Identify which cell holds the provided text, then report its (x, y) central coordinate. 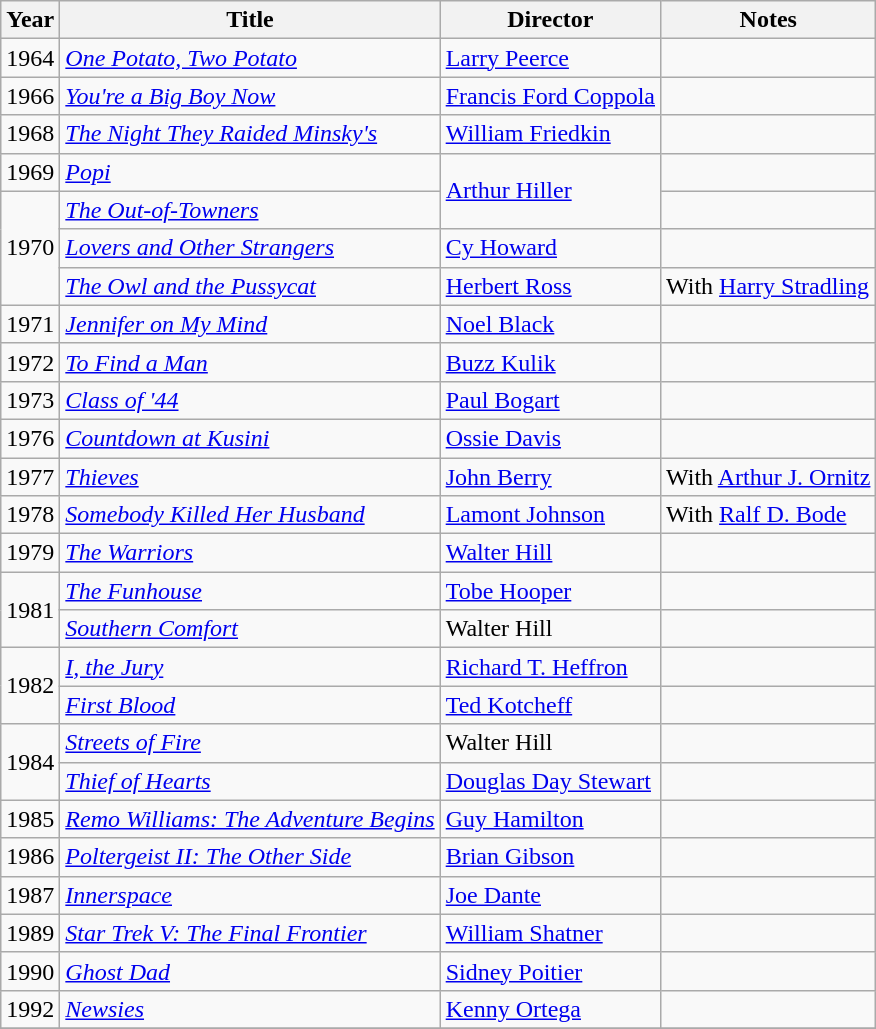
Joe Dante (550, 895)
Tobe Hooper (550, 591)
1970 (30, 248)
One Potato, Two Potato (250, 58)
1972 (30, 362)
Paul Bogart (550, 400)
Notes (768, 20)
Somebody Killed Her Husband (250, 515)
1971 (30, 324)
Thief of Hearts (250, 781)
1984 (30, 762)
Star Trek V: The Final Frontier (250, 933)
I, the Jury (250, 667)
1964 (30, 58)
The Owl and the Pussycat (250, 286)
Newsies (250, 1009)
1969 (30, 172)
Year (30, 20)
Francis Ford Coppola (550, 96)
1979 (30, 553)
1968 (30, 134)
Countdown at Kusini (250, 438)
The Funhouse (250, 591)
Class of '44 (250, 400)
You're a Big Boy Now (250, 96)
To Find a Man (250, 362)
Title (250, 20)
1977 (30, 477)
Popi (250, 172)
With Harry Stradling (768, 286)
William Friedkin (550, 134)
Thieves (250, 477)
1986 (30, 857)
1978 (30, 515)
Noel Black (550, 324)
Innerspace (250, 895)
Director (550, 20)
Buzz Kulik (550, 362)
1987 (30, 895)
The Warriors (250, 553)
1989 (30, 933)
1976 (30, 438)
1973 (30, 400)
1985 (30, 819)
Ted Kotcheff (550, 705)
Ghost Dad (250, 971)
Brian Gibson (550, 857)
The Night They Raided Minsky's (250, 134)
Arthur Hiller (550, 191)
1990 (30, 971)
Kenny Ortega (550, 1009)
With Arthur J. Ornitz (768, 477)
Jennifer on My Mind (250, 324)
1982 (30, 686)
Guy Hamilton (550, 819)
Cy Howard (550, 248)
Poltergeist II: The Other Side (250, 857)
Southern Comfort (250, 629)
1992 (30, 1009)
The Out-of-Towners (250, 210)
Sidney Poitier (550, 971)
Richard T. Heffron (550, 667)
1981 (30, 610)
Ossie Davis (550, 438)
William Shatner (550, 933)
1966 (30, 96)
Lovers and Other Strangers (250, 248)
With Ralf D. Bode (768, 515)
John Berry (550, 477)
Streets of Fire (250, 743)
Larry Peerce (550, 58)
Douglas Day Stewart (550, 781)
First Blood (250, 705)
Remo Williams: The Adventure Begins (250, 819)
Herbert Ross (550, 286)
Lamont Johnson (550, 515)
